Determine the (x, y) coordinate at the center of the cell enclosing the given text.  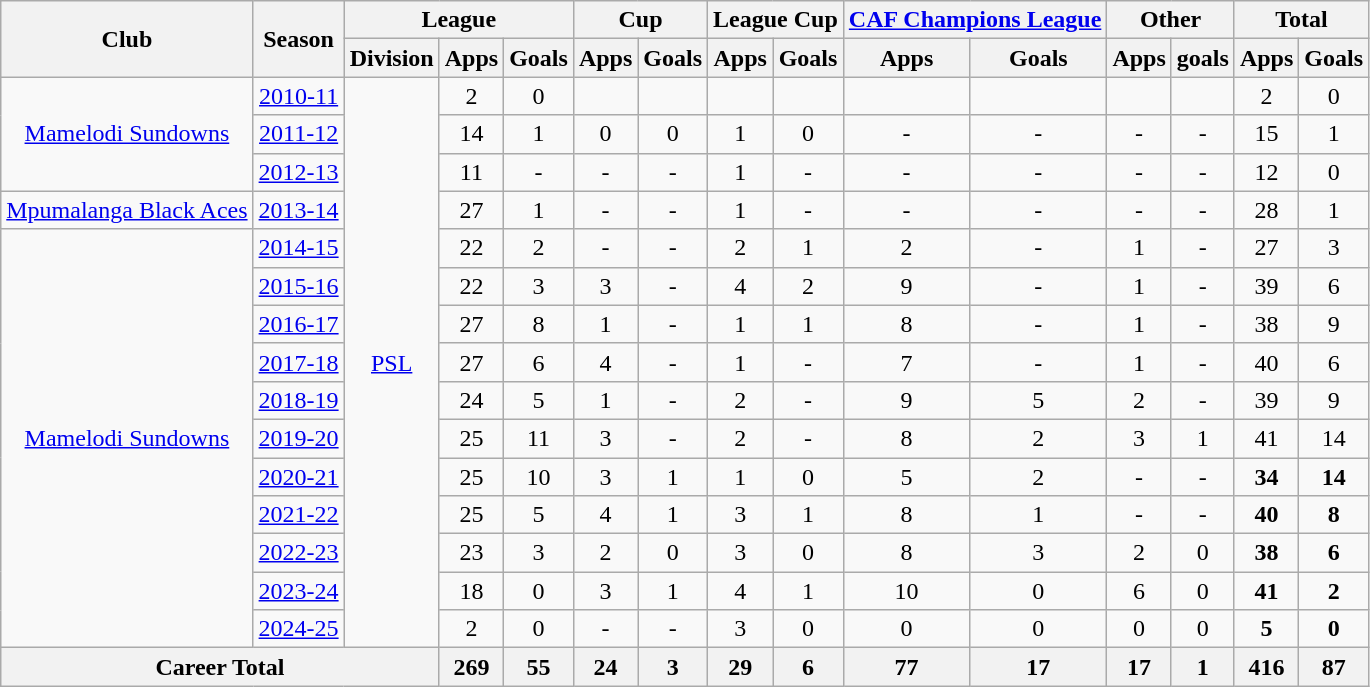
2016-17 (298, 324)
2010-11 (298, 96)
28 (1266, 210)
18 (471, 591)
2023-24 (298, 591)
PSL (392, 362)
2013-14 (298, 210)
2018-19 (298, 400)
Total (1301, 20)
2020-21 (298, 477)
2017-18 (298, 362)
2011-12 (298, 134)
Club (127, 39)
269 (471, 667)
15 (1266, 134)
Other (1171, 20)
Division (392, 58)
League Cup (776, 20)
34 (1266, 477)
416 (1266, 667)
2019-20 (298, 438)
Season (298, 39)
2015-16 (298, 286)
2014-15 (298, 248)
29 (740, 667)
55 (539, 667)
2021-22 (298, 515)
Mpumalanga Black Aces (127, 210)
87 (1334, 667)
goals (1202, 58)
CAF Champions League (975, 20)
2022-23 (298, 553)
Cup (640, 20)
League (458, 20)
12 (1266, 172)
2024-25 (298, 629)
23 (471, 553)
77 (906, 667)
Career Total (220, 667)
7 (906, 362)
2012-13 (298, 172)
